Identify which cell holds the provided text, then report its [X, Y] central coordinate. 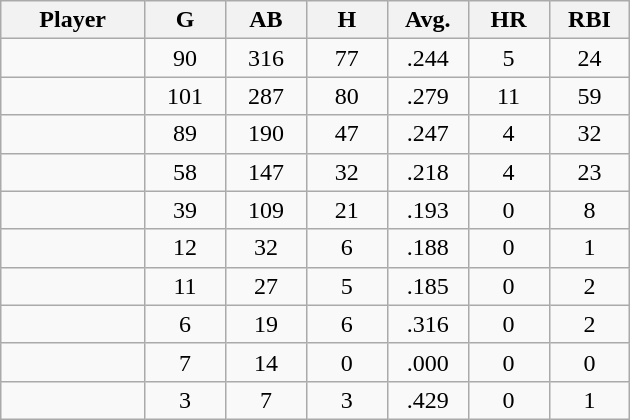
24 [590, 58]
Player [73, 20]
89 [186, 134]
.000 [428, 362]
287 [266, 96]
147 [266, 172]
.193 [428, 210]
316 [266, 58]
23 [590, 172]
.429 [428, 400]
39 [186, 210]
77 [346, 58]
RBI [590, 20]
19 [266, 324]
80 [346, 96]
H [346, 20]
12 [186, 248]
.244 [428, 58]
Avg. [428, 20]
.218 [428, 172]
.247 [428, 134]
AB [266, 20]
21 [346, 210]
109 [266, 210]
8 [590, 210]
.279 [428, 96]
59 [590, 96]
190 [266, 134]
47 [346, 134]
.316 [428, 324]
101 [186, 96]
27 [266, 286]
G [186, 20]
.185 [428, 286]
.188 [428, 248]
90 [186, 58]
HR [508, 20]
14 [266, 362]
58 [186, 172]
